Provide the (X, Y) coordinate of the cell's center where the given text is located.  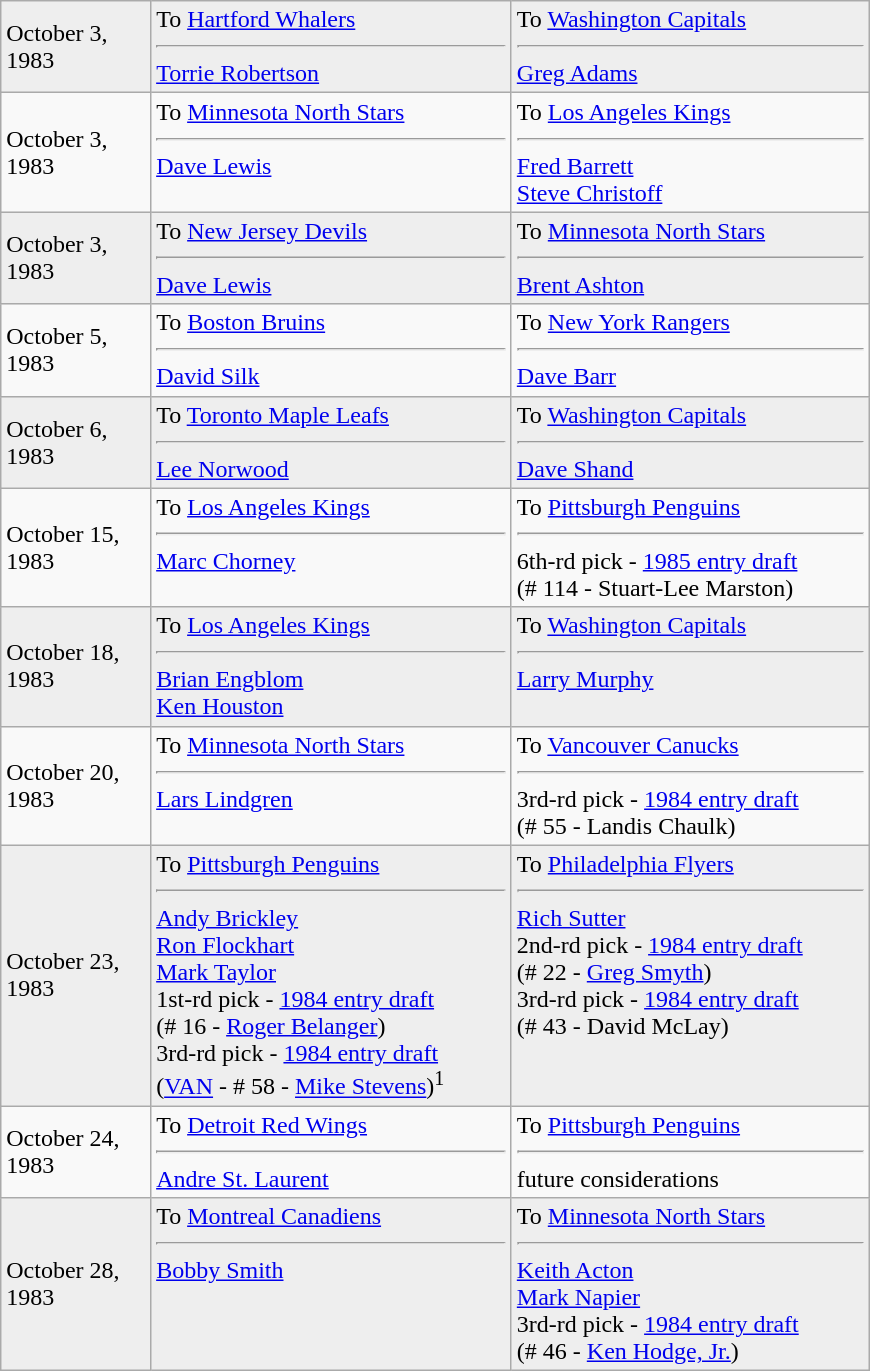
October 23,1983 (76, 976)
To Pittsburgh Penguinsfuture considerations (690, 1152)
October 5,1983 (76, 350)
To Los Angeles KingsFred BarrettSteve Christoff (690, 152)
October 6,1983 (76, 442)
To Washington CapitalsLarry Murphy (690, 666)
October 18,1983 (76, 666)
To Los Angeles KingsMarc Chorney (332, 548)
To Montreal CanadiensBobby Smith (332, 1284)
To Philadelphia FlyersRich Sutter2nd-rd pick - 1984 entry draft(# 22 - Greg Smyth)3rd-rd pick - 1984 entry draft(# 43 - David McLay) (690, 976)
To Boston BruinsDavid Silk (332, 350)
To Minnesota North StarsKeith ActonMark Napier3rd-rd pick - 1984 entry draft(# 46 - Ken Hodge, Jr.) (690, 1284)
To New York RangersDave Barr (690, 350)
To Minnesota North StarsLars Lindgren (332, 786)
To Toronto Maple LeafsLee Norwood (332, 442)
October 28,1983 (76, 1284)
October 24,1983 (76, 1152)
To Vancouver Canucks3rd-rd pick - 1984 entry draft(# 55 - Landis Chaulk) (690, 786)
To New Jersey DevilsDave Lewis (332, 258)
To Hartford WhalersTorrie Robertson (332, 47)
To Washington CapitalsDave Shand (690, 442)
To Detroit Red WingsAndre St. Laurent (332, 1152)
October 20,1983 (76, 786)
October 15,1983 (76, 548)
To Minnesota North StarsBrent Ashton (690, 258)
To Pittsburgh Penguins6th-rd pick - 1985 entry draft(# 114 - Stuart-Lee Marston) (690, 548)
To Minnesota North StarsDave Lewis (332, 152)
To Washington CapitalsGreg Adams (690, 47)
To Los Angeles KingsBrian EngblomKen Houston (332, 666)
